Pinpoint the cell where the given text exists, returning its [X, Y] midpoint coordinate. 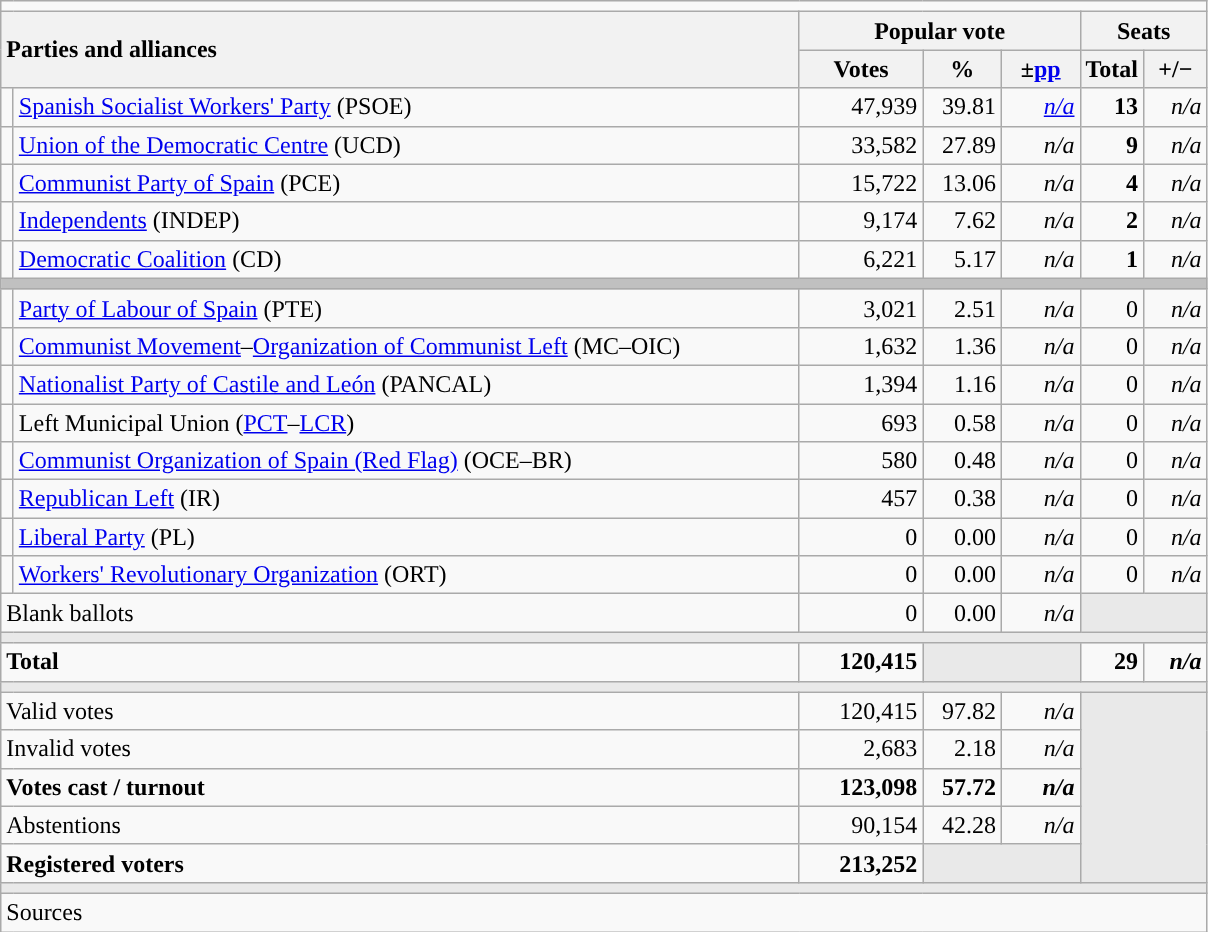
1,394 [861, 384]
7.62 [962, 221]
47,939 [861, 107]
33,582 [861, 145]
42.28 [962, 825]
Registered voters [400, 863]
Popular vote [940, 31]
2,683 [861, 749]
97.82 [962, 711]
2 [1112, 221]
57.72 [962, 787]
% [962, 69]
Liberal Party (PL) [406, 537]
6,221 [861, 259]
Spanish Socialist Workers' Party (PSOE) [406, 107]
13 [1112, 107]
1.16 [962, 384]
Communist Party of Spain (PCE) [406, 183]
15,722 [861, 183]
Votes [861, 69]
3,021 [861, 308]
Votes cast / turnout [400, 787]
Party of Labour of Spain (PTE) [406, 308]
5.17 [962, 259]
Union of the Democratic Centre (UCD) [406, 145]
13.06 [962, 183]
Communist Organization of Spain (Red Flag) (OCE–BR) [406, 461]
1.36 [962, 346]
2.18 [962, 749]
Workers' Revolutionary Organization (ORT) [406, 575]
457 [861, 499]
Left Municipal Union (PCT–LCR) [406, 423]
4 [1112, 183]
1,632 [861, 346]
Republican Left (IR) [406, 499]
Abstentions [400, 825]
580 [861, 461]
0.48 [962, 461]
90,154 [861, 825]
±pp [1040, 69]
213,252 [861, 863]
29 [1112, 662]
0.38 [962, 499]
Parties and alliances [400, 50]
Blank ballots [400, 613]
Communist Movement–Organization of Communist Left (MC–OIC) [406, 346]
2.51 [962, 308]
Sources [604, 912]
39.81 [962, 107]
Democratic Coalition (CD) [406, 259]
9,174 [861, 221]
Valid votes [400, 711]
123,098 [861, 787]
27.89 [962, 145]
693 [861, 423]
Independents (INDEP) [406, 221]
Invalid votes [400, 749]
9 [1112, 145]
Nationalist Party of Castile and León (PANCAL) [406, 384]
0.58 [962, 423]
+/− [1176, 69]
Seats [1144, 31]
1 [1112, 259]
